Output the [x, y] coordinate of the center of the cell containing the given text.  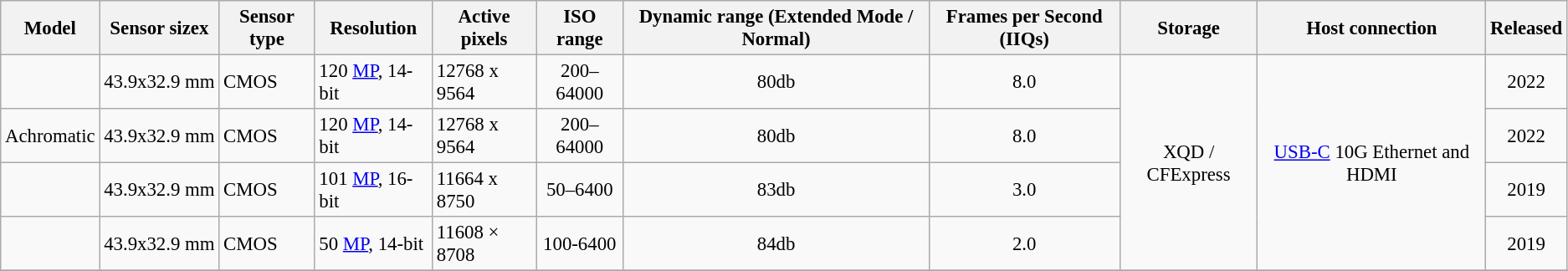
11608 × 8708 [484, 244]
Sensor type [267, 28]
50–6400 [580, 191]
Storage [1188, 28]
Model [50, 28]
Host connection [1372, 28]
Frames per Second (IIQs) [1024, 28]
101 MP, 16-bit [373, 191]
83db [776, 191]
84db [776, 244]
3.0 [1024, 191]
Achromatic [50, 135]
Dynamic range (Extended Mode / Normal) [776, 28]
2.0 [1024, 244]
Active pixels [484, 28]
USB-C 10G Ethernet and HDMI [1372, 163]
50 MP, 14-bit [373, 244]
Resolution [373, 28]
XQD / CFExpress [1188, 163]
Released [1526, 28]
ISO range [580, 28]
Sensor sizex [159, 28]
11664 x 8750 [484, 191]
100-6400 [580, 244]
